Determine the [X, Y] coordinate at the center of the cell enclosing the given text.  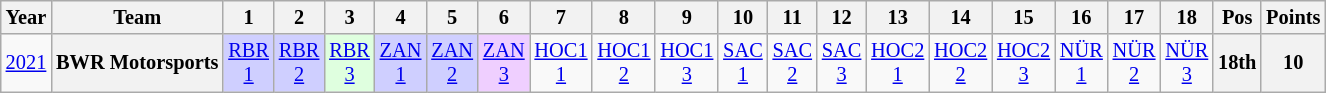
HOC12 [624, 63]
12 [842, 17]
HOC21 [898, 63]
18 [1186, 17]
HOC23 [1024, 63]
ZAN1 [401, 63]
ZAN2 [452, 63]
4 [401, 17]
SAC1 [742, 63]
1 [248, 17]
15 [1024, 17]
2 [299, 17]
8 [624, 17]
3 [349, 17]
17 [1134, 17]
Year [26, 17]
9 [686, 17]
5 [452, 17]
HOC13 [686, 63]
Team [137, 17]
NÜR1 [1082, 63]
Points [1293, 17]
14 [960, 17]
BWR Motorsports [137, 63]
2021 [26, 63]
NÜR2 [1134, 63]
11 [792, 17]
7 [562, 17]
6 [504, 17]
18th [1237, 63]
RBR1 [248, 63]
HOC22 [960, 63]
Pos [1237, 17]
RBR2 [299, 63]
HOC11 [562, 63]
SAC3 [842, 63]
13 [898, 17]
ZAN3 [504, 63]
RBR3 [349, 63]
SAC2 [792, 63]
NÜR3 [1186, 63]
16 [1082, 17]
